Detect which cell encompasses the target text, then output its [x, y] center coordinate. 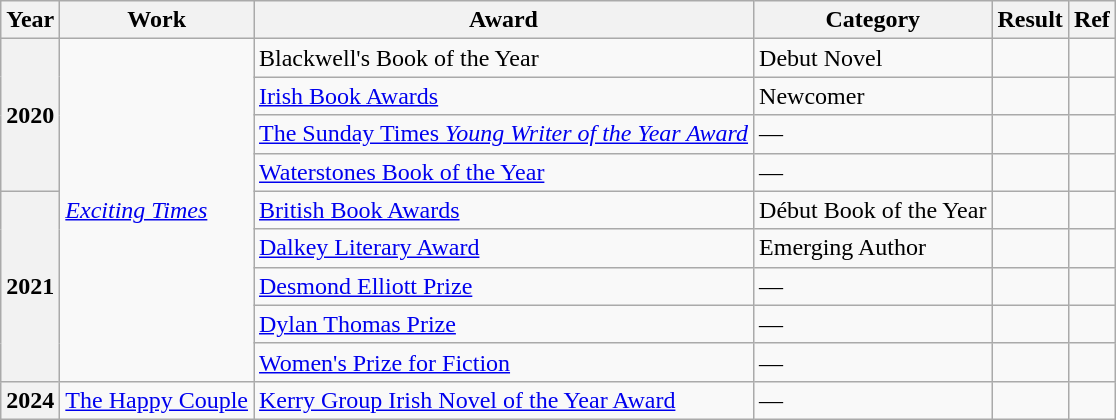
2020 [30, 115]
Debut Novel [873, 58]
2021 [30, 286]
Dalkey Literary Award [504, 248]
Irish Book Awards [504, 96]
Emerging Author [873, 248]
Début Book of the Year [873, 210]
Dylan Thomas Prize [504, 324]
The Happy Couple [157, 400]
Desmond Elliott Prize [504, 286]
2024 [30, 400]
British Book Awards [504, 210]
Award [504, 20]
Newcomer [873, 96]
Result [1030, 20]
The Sunday Times Young Writer of the Year Award [504, 134]
Year [30, 20]
Exciting Times [157, 210]
Ref [1092, 20]
Work [157, 20]
Waterstones Book of the Year [504, 172]
Kerry Group Irish Novel of the Year Award [504, 400]
Women's Prize for Fiction [504, 362]
Blackwell's Book of the Year [504, 58]
Category [873, 20]
